Detect which cell encompasses the target text, then output its [x, y] center coordinate. 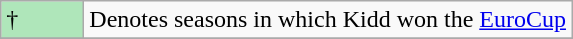
Denotes seasons in which Kidd won the EuroCup [328, 20]
† [42, 20]
